Scan for the cell matching the given text and deliver its (x, y) coordinate at center. 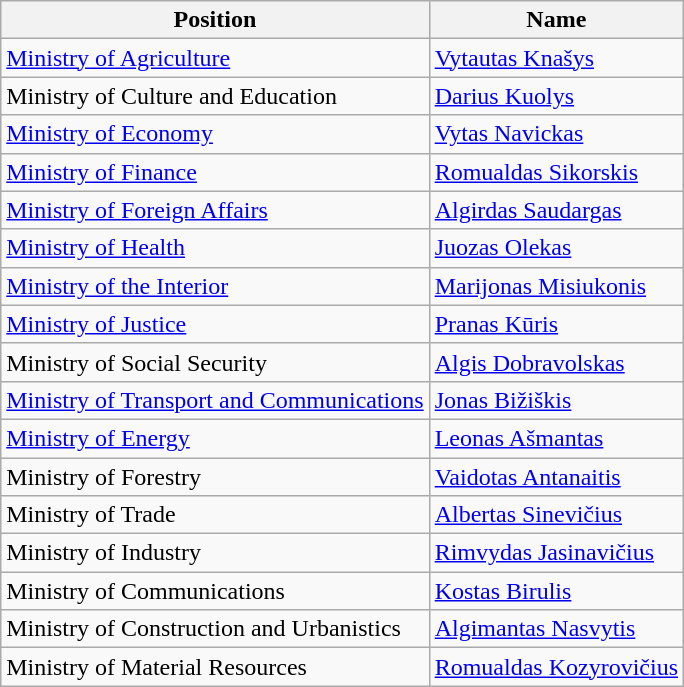
Juozas Olekas (556, 248)
Algirdas Saudargas (556, 210)
Ministry of Foreign Affairs (215, 210)
Ministry of Economy (215, 134)
Ministry of Material Resources (215, 667)
Kostas Birulis (556, 591)
Ministry of the Interior (215, 286)
Algis Dobravolskas (556, 362)
Albertas Sinevičius (556, 515)
Position (215, 20)
Darius Kuolys (556, 96)
Leonas Ašmantas (556, 438)
Ministry of Transport and Communications (215, 400)
Romualdas Kozyrovičius (556, 667)
Ministry of Construction and Urbanistics (215, 629)
Jonas Bižiškis (556, 400)
Ministry of Justice (215, 324)
Ministry of Trade (215, 515)
Algimantas Nasvytis (556, 629)
Rimvydas Jasinavičius (556, 553)
Ministry of Communications (215, 591)
Pranas Kūris (556, 324)
Vaidotas Antanaitis (556, 477)
Ministry of Culture and Education (215, 96)
Ministry of Social Security (215, 362)
Ministry of Health (215, 248)
Name (556, 20)
Vytas Navickas (556, 134)
Ministry of Finance (215, 172)
Romualdas Sikorskis (556, 172)
Marijonas Misiukonis (556, 286)
Vytautas Knašys (556, 58)
Ministry of Forestry (215, 477)
Ministry of Energy (215, 438)
Ministry of Agriculture (215, 58)
Ministry of Industry (215, 553)
